Output the [x, y] coordinate of the center of the cell containing the given text.  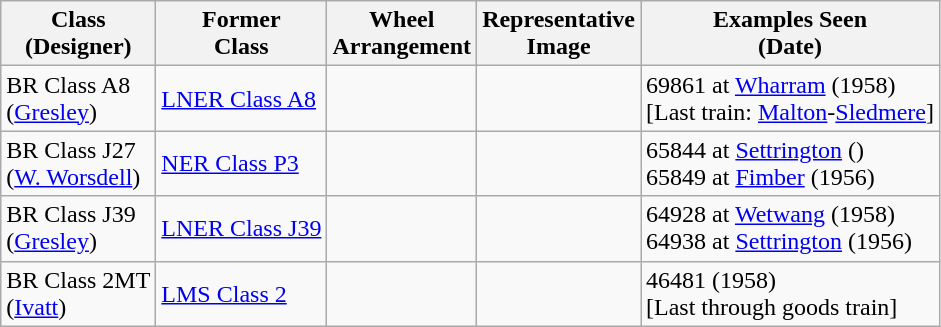
Examples Seen(Date) [790, 34]
BR Class 2MT(Ivatt) [78, 294]
69861 at Wharram (1958)[Last train: Malton-Sledmere] [790, 98]
WheelArrangement [402, 34]
46481 (1958)[Last through goods train] [790, 294]
LMS Class 2 [242, 294]
LNER Class J39 [242, 228]
NER Class P3 [242, 164]
64928 at Wetwang (1958)64938 at Settrington (1956) [790, 228]
65844 at Settrington ()65849 at Fimber (1956) [790, 164]
FormerClass [242, 34]
Class(Designer) [78, 34]
RepresentativeImage [559, 34]
BR Class A8(Gresley) [78, 98]
BR Class J27(W. Worsdell) [78, 164]
BR Class J39(Gresley) [78, 228]
LNER Class A8 [242, 98]
